Detect which cell encompasses the target text, then output its (x, y) center coordinate. 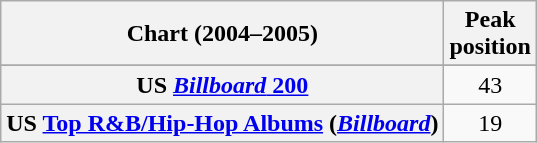
43 (490, 85)
19 (490, 123)
Peak position (490, 34)
US Top R&B/Hip-Hop Albums (Billboard) (222, 123)
Chart (2004–2005) (222, 34)
US Billboard 200 (222, 85)
